Provide the (X, Y) coordinate of the cell's center where the given text is located.  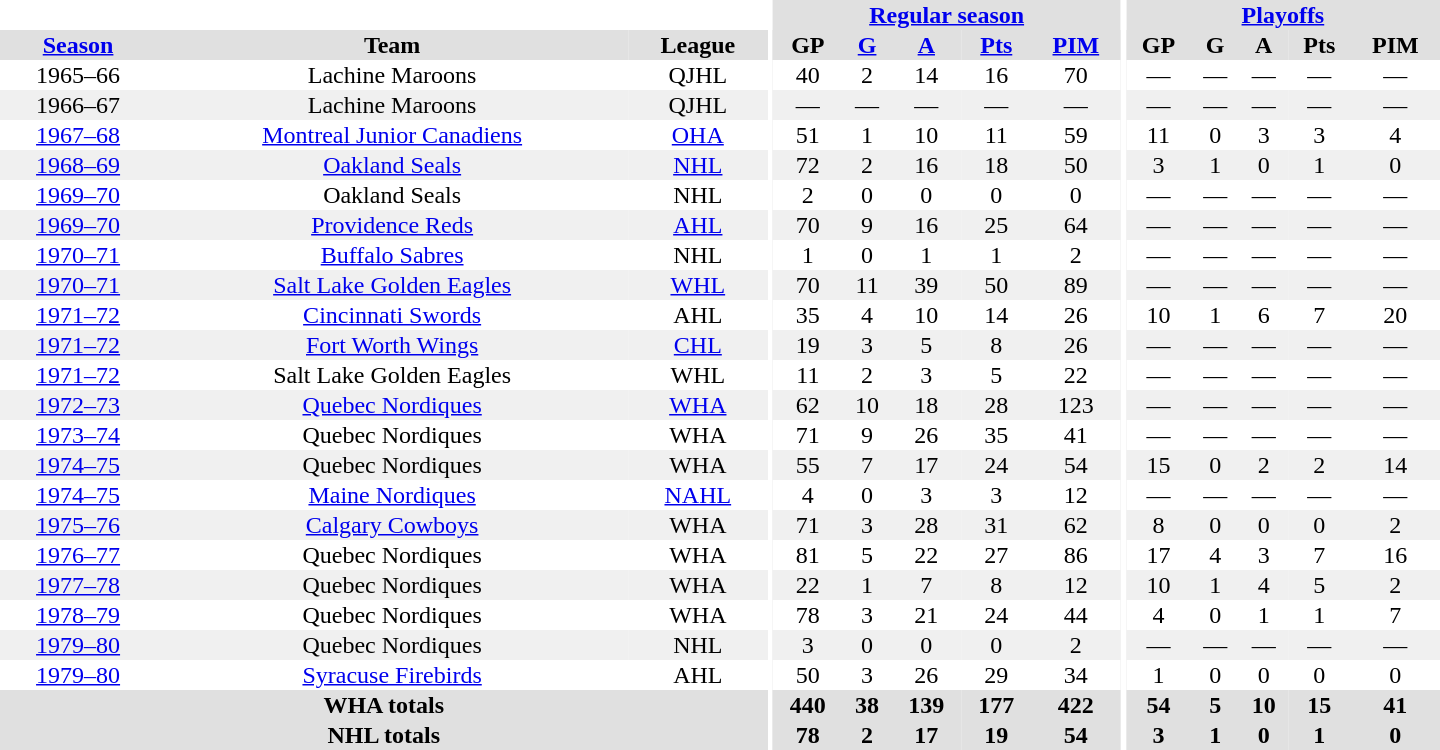
League (698, 45)
25 (996, 225)
34 (1076, 675)
20 (1396, 315)
Team (392, 45)
422 (1076, 705)
1973–74 (78, 435)
CHL (698, 345)
NAHL (698, 495)
Maine Nordiques (392, 495)
38 (867, 705)
NHL totals (384, 735)
1972–73 (78, 405)
123 (1076, 405)
81 (808, 555)
Montreal Junior Canadiens (392, 135)
31 (996, 525)
1967–68 (78, 135)
44 (1076, 615)
55 (808, 465)
64 (1076, 225)
21 (926, 615)
72 (808, 165)
89 (1076, 285)
177 (996, 705)
Season (78, 45)
1965–66 (78, 75)
29 (996, 675)
Providence Reds (392, 225)
440 (808, 705)
6 (1263, 315)
51 (808, 135)
86 (1076, 555)
Cincinnati Swords (392, 315)
1966–67 (78, 105)
1975–76 (78, 525)
39 (926, 285)
Calgary Cowboys (392, 525)
Playoffs (1283, 15)
Fort Worth Wings (392, 345)
Buffalo Sabres (392, 255)
59 (1076, 135)
Syracuse Firebirds (392, 675)
WHA totals (384, 705)
1977–78 (78, 585)
1978–79 (78, 615)
40 (808, 75)
27 (996, 555)
1968–69 (78, 165)
Regular season (947, 15)
OHA (698, 135)
1976–77 (78, 555)
139 (926, 705)
